For the text-containing cell, return its midpoint in [x, y] coordinate format. 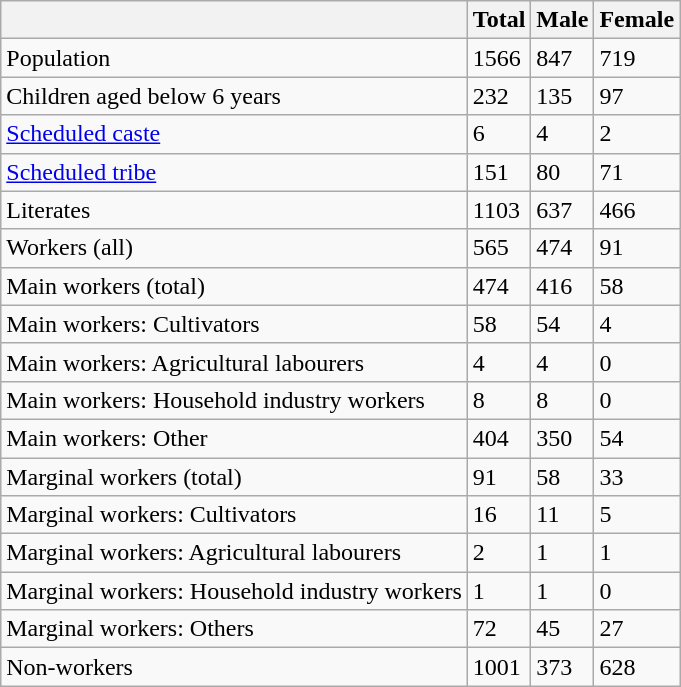
Male [562, 20]
628 [637, 667]
72 [499, 629]
45 [562, 629]
637 [562, 210]
151 [499, 172]
Marginal workers: Household industry workers [234, 591]
Main workers: Agricultural labourers [234, 362]
11 [562, 515]
Marginal workers: Cultivators [234, 515]
16 [499, 515]
Marginal workers (total) [234, 477]
Female [637, 20]
232 [499, 96]
6 [499, 134]
5 [637, 515]
350 [562, 438]
Literates [234, 210]
71 [637, 172]
1566 [499, 58]
Main workers: Cultivators [234, 324]
33 [637, 477]
1001 [499, 667]
Workers (all) [234, 248]
Population [234, 58]
Children aged below 6 years [234, 96]
Main workers: Household industry workers [234, 400]
565 [499, 248]
416 [562, 286]
97 [637, 96]
135 [562, 96]
Main workers (total) [234, 286]
847 [562, 58]
1103 [499, 210]
373 [562, 667]
Main workers: Other [234, 438]
Marginal workers: Others [234, 629]
Scheduled tribe [234, 172]
Total [499, 20]
80 [562, 172]
Scheduled caste [234, 134]
27 [637, 629]
Marginal workers: Agricultural labourers [234, 553]
466 [637, 210]
719 [637, 58]
Non-workers [234, 667]
404 [499, 438]
